Output the (x, y) coordinate of the center of the cell containing the given text.  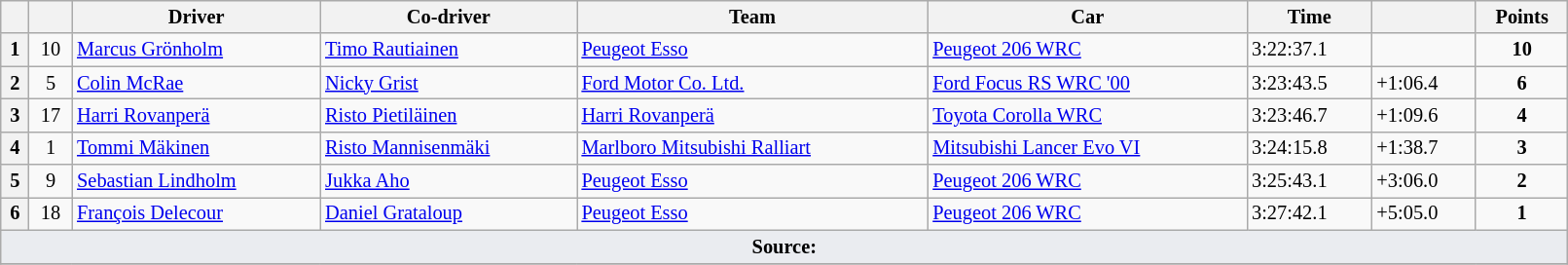
Ford Focus RS WRC '00 (1087, 83)
Toyota Corolla WRC (1087, 115)
Daniel Grataloup (448, 213)
3:22:37.1 (1309, 50)
3:23:46.7 (1309, 115)
17 (51, 115)
Marlboro Mitsubishi Ralliart (753, 148)
Source: (784, 246)
Colin McRae (197, 83)
+1:38.7 (1425, 148)
Driver (197, 17)
Nicky Grist (448, 83)
Timo Rautiainen (448, 50)
3:25:43.1 (1309, 181)
3:24:15.8 (1309, 148)
9 (51, 181)
+1:06.4 (1425, 83)
Co-driver (448, 17)
+3:06.0 (1425, 181)
Time (1309, 17)
François Delecour (197, 213)
+5:05.0 (1425, 213)
18 (51, 213)
3:23:43.5 (1309, 83)
Marcus Grönholm (197, 50)
Mitsubishi Lancer Evo VI (1087, 148)
Jukka Aho (448, 181)
Sebastian Lindholm (197, 181)
Ford Motor Co. Ltd. (753, 83)
Tommi Mäkinen (197, 148)
3:27:42.1 (1309, 213)
Risto Mannisenmäki (448, 148)
+1:09.6 (1425, 115)
Team (753, 17)
Points (1521, 17)
Car (1087, 17)
Risto Pietiläinen (448, 115)
